Search for the cell housing the specified text and yield its [X, Y] center coordinate. 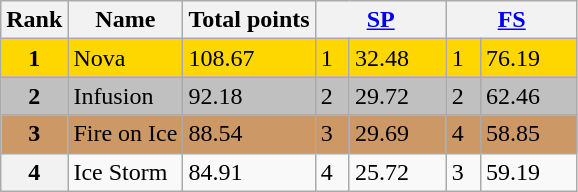
25.72 [398, 172]
76.19 [528, 58]
58.85 [528, 134]
Ice Storm [126, 172]
SP [380, 20]
Name [126, 20]
84.91 [249, 172]
Infusion [126, 96]
FS [512, 20]
29.69 [398, 134]
59.19 [528, 172]
Nova [126, 58]
Rank [34, 20]
62.46 [528, 96]
88.54 [249, 134]
108.67 [249, 58]
Fire on Ice [126, 134]
32.48 [398, 58]
92.18 [249, 96]
Total points [249, 20]
29.72 [398, 96]
